Return the (X, Y) coordinate for the center point of the cell that contains the specified text.  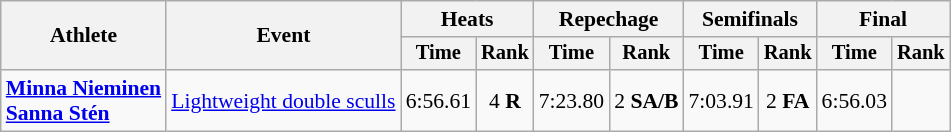
7:03.91 (720, 100)
7:23.80 (572, 100)
2 SA/B (646, 100)
Lightweight double sculls (283, 100)
Final (884, 19)
6:56.61 (438, 100)
Athlete (84, 36)
Heats (468, 19)
Repechage (609, 19)
Event (283, 36)
6:56.03 (854, 100)
4 R (505, 100)
2 FA (788, 100)
Minna NieminenSanna Stén (84, 100)
Semifinals (750, 19)
